Provide the [x, y] coordinate of the cell's center where the given text is located.  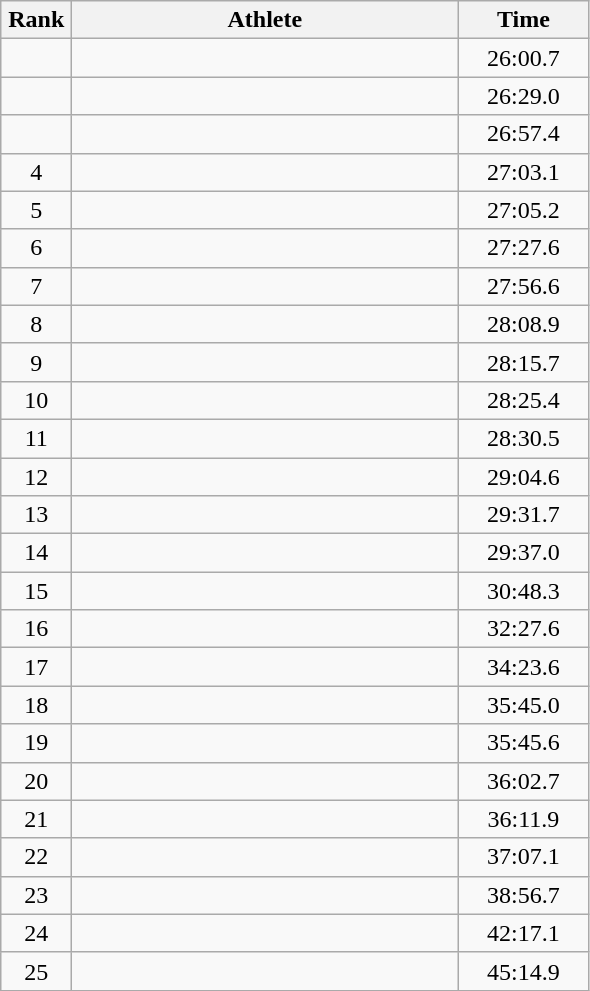
38:56.7 [524, 895]
16 [36, 629]
14 [36, 553]
35:45.0 [524, 705]
19 [36, 743]
37:07.1 [524, 857]
26:00.7 [524, 58]
34:23.6 [524, 667]
36:02.7 [524, 781]
36:11.9 [524, 819]
28:30.5 [524, 438]
13 [36, 515]
28:15.7 [524, 362]
Athlete [265, 20]
42:17.1 [524, 933]
29:04.6 [524, 477]
26:29.0 [524, 96]
18 [36, 705]
45:14.9 [524, 971]
Time [524, 20]
29:31.7 [524, 515]
25 [36, 971]
35:45.6 [524, 743]
5 [36, 210]
27:56.6 [524, 286]
10 [36, 400]
20 [36, 781]
30:48.3 [524, 591]
28:25.4 [524, 400]
6 [36, 248]
28:08.9 [524, 324]
27:27.6 [524, 248]
32:27.6 [524, 629]
9 [36, 362]
Rank [36, 20]
22 [36, 857]
11 [36, 438]
27:05.2 [524, 210]
8 [36, 324]
24 [36, 933]
4 [36, 172]
21 [36, 819]
29:37.0 [524, 553]
15 [36, 591]
12 [36, 477]
23 [36, 895]
7 [36, 286]
17 [36, 667]
27:03.1 [524, 172]
26:57.4 [524, 134]
